Search for the cell housing the specified text and yield its (x, y) center coordinate. 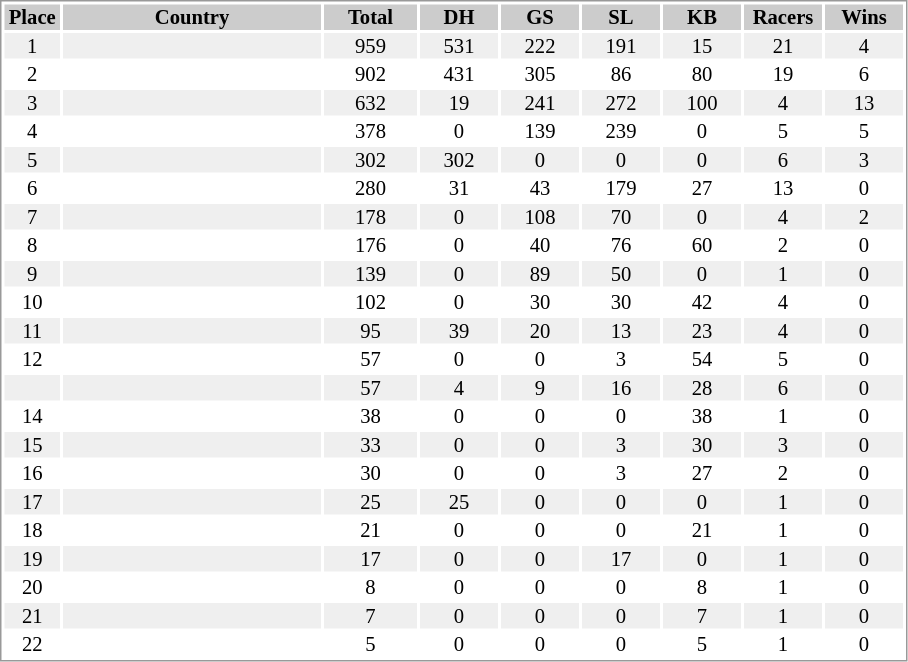
DH (459, 17)
23 (702, 331)
108 (540, 217)
50 (621, 274)
272 (621, 103)
241 (540, 103)
42 (702, 303)
28 (702, 388)
SL (621, 17)
431 (459, 75)
179 (621, 189)
KB (702, 17)
70 (621, 217)
632 (370, 103)
43 (540, 189)
Place (32, 17)
280 (370, 189)
14 (32, 417)
305 (540, 75)
176 (370, 245)
Wins (864, 17)
902 (370, 75)
89 (540, 274)
Racers (783, 17)
959 (370, 46)
Total (370, 17)
18 (32, 531)
102 (370, 303)
11 (32, 331)
191 (621, 46)
60 (702, 245)
95 (370, 331)
31 (459, 189)
GS (540, 17)
40 (540, 245)
100 (702, 103)
39 (459, 331)
80 (702, 75)
378 (370, 131)
76 (621, 245)
10 (32, 303)
531 (459, 46)
22 (32, 645)
33 (370, 445)
86 (621, 75)
12 (32, 359)
178 (370, 217)
239 (621, 131)
Country (192, 17)
54 (702, 359)
222 (540, 46)
